Extract the (X, Y) coordinate from the center of the cell holding the provided text.  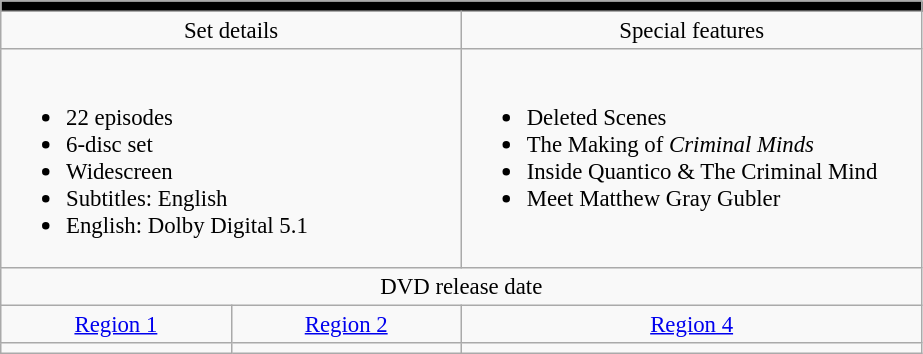
DVD release date (462, 286)
Deleted ScenesThe Making of Criminal MindsInside Quantico & The Criminal MindMeet Matthew Gray Gubler (692, 158)
22 episodes6-disc setWidescreenSubtitles: EnglishEnglish: Dolby Digital 5.1 (232, 158)
Region 1 (116, 324)
Region 2 (346, 324)
Special features (692, 31)
Region 4 (692, 324)
Set details (232, 31)
